Scan for the cell matching the given text and deliver its [X, Y] coordinate at center. 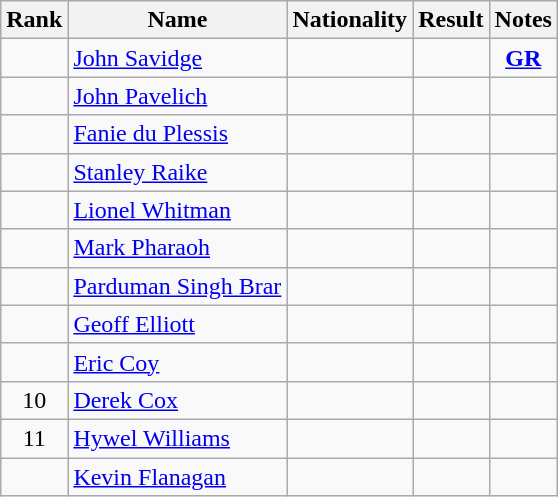
10 [34, 400]
GR [523, 58]
Lionel Whitman [178, 210]
Stanley Raike [178, 172]
Rank [34, 20]
Result [451, 20]
Fanie du Plessis [178, 134]
Kevin Flanagan [178, 477]
Parduman Singh Brar [178, 286]
Mark Pharaoh [178, 248]
Eric Coy [178, 362]
Notes [523, 20]
Geoff Elliott [178, 324]
John Pavelich [178, 96]
Hywel Williams [178, 438]
Nationality [350, 20]
Derek Cox [178, 400]
Name [178, 20]
11 [34, 438]
John Savidge [178, 58]
